Capture the cell that displays the provided text and extract its [X, Y] central coordinate. 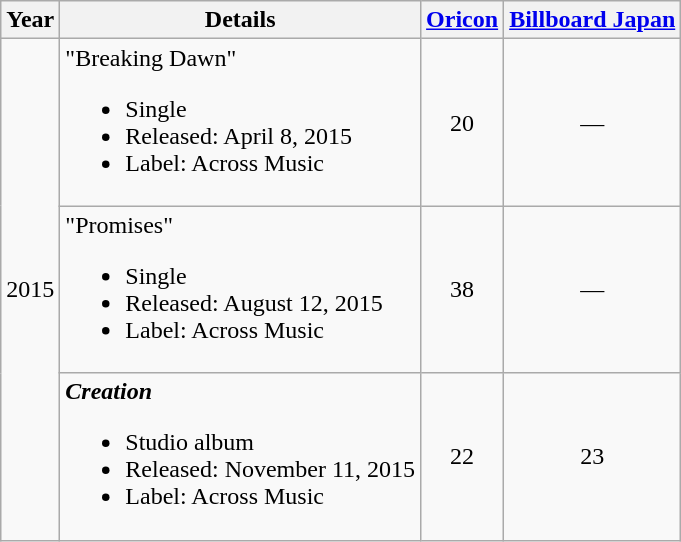
CreationStudio albumReleased: November 11, 2015Label: Across Music [240, 456]
"Promises"SingleReleased: August 12, 2015Label: Across Music [240, 290]
Billboard Japan [592, 20]
38 [462, 290]
Oricon [462, 20]
2015 [30, 290]
Year [30, 20]
"Breaking Dawn"SingleReleased: April 8, 2015Label: Across Music [240, 122]
23 [592, 456]
20 [462, 122]
22 [462, 456]
Details [240, 20]
